Return the (X, Y) coordinate for the center point of the cell that contains the specified text.  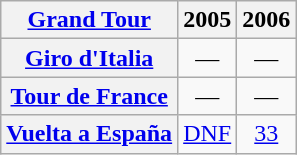
33 (266, 134)
Grand Tour (90, 20)
Vuelta a España (90, 134)
Tour de France (90, 96)
2006 (266, 20)
Giro d'Italia (90, 58)
2005 (208, 20)
DNF (208, 134)
